Capture the cell that displays the provided text and extract its [x, y] central coordinate. 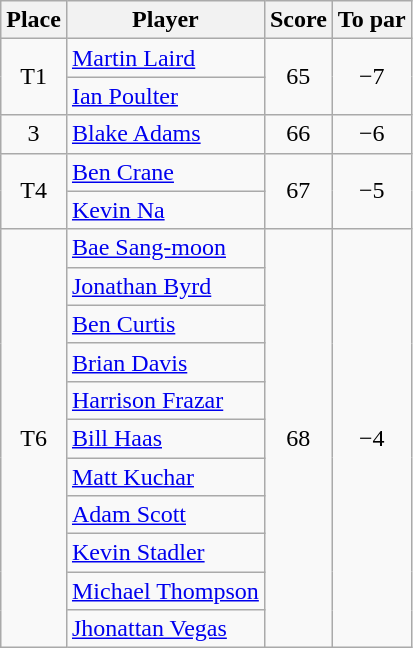
Jhonattan Vegas [165, 629]
T1 [34, 77]
T6 [34, 438]
Place [34, 20]
To par [372, 20]
Jonathan Byrd [165, 286]
T4 [34, 191]
Bill Haas [165, 438]
Martin Laird [165, 58]
Player [165, 20]
Kevin Stadler [165, 553]
68 [298, 438]
Bae Sang-moon [165, 248]
Adam Scott [165, 515]
Matt Kuchar [165, 477]
−5 [372, 191]
Kevin Na [165, 210]
Harrison Frazar [165, 400]
Ben Crane [165, 172]
Blake Adams [165, 134]
65 [298, 77]
−7 [372, 77]
Ian Poulter [165, 96]
Score [298, 20]
Ben Curtis [165, 324]
Michael Thompson [165, 591]
−6 [372, 134]
67 [298, 191]
66 [298, 134]
3 [34, 134]
Brian Davis [165, 362]
−4 [372, 438]
